Search for the cell housing the specified text and yield its [x, y] center coordinate. 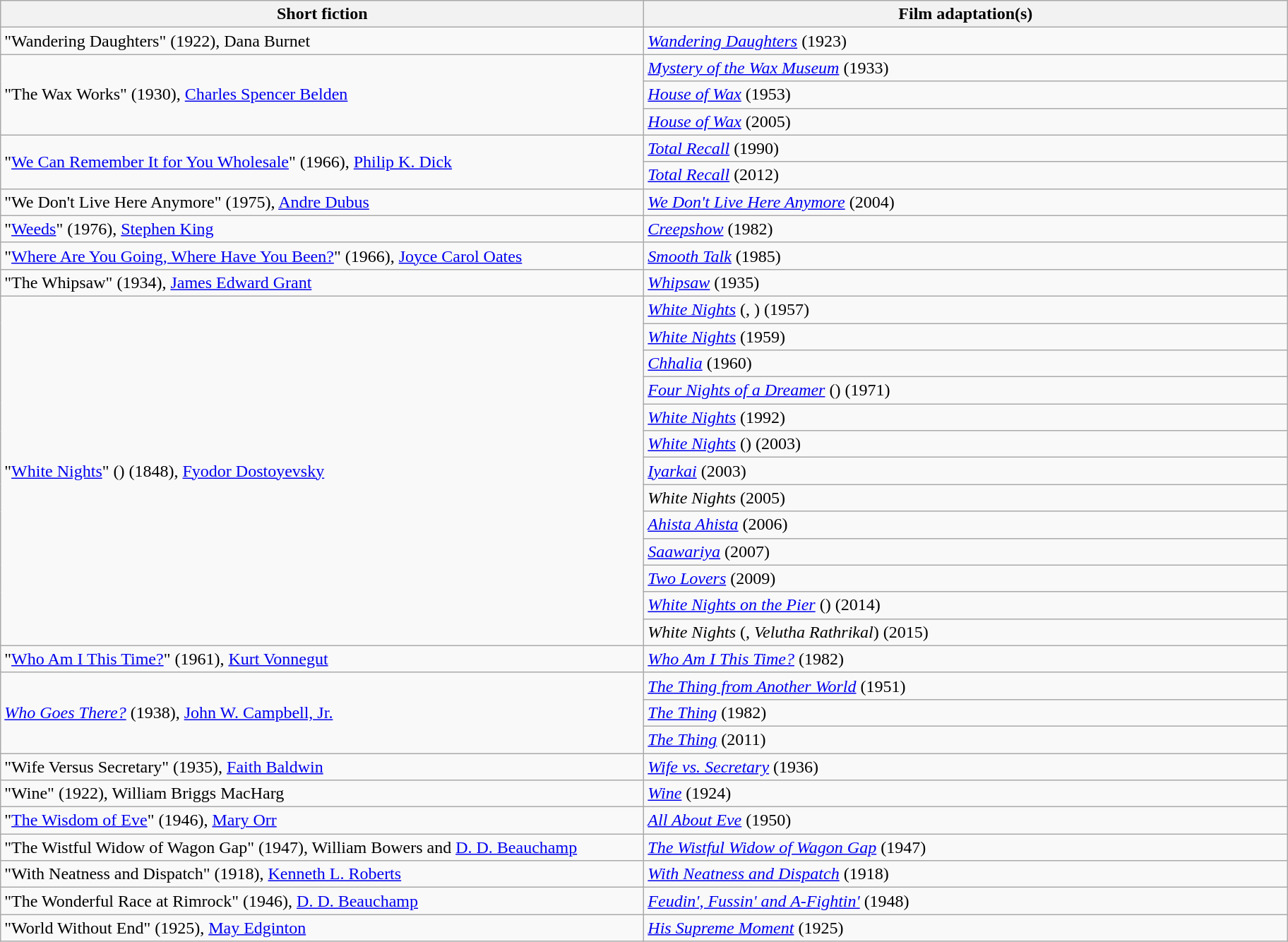
Four Nights of a Dreamer () (1971) [966, 390]
White Nights (, ) (1957) [966, 309]
Film adaptation(s) [966, 14]
House of Wax (2005) [966, 121]
Who Am I This Time? (1982) [966, 659]
"Wife Versus Secretary" (1935), Faith Baldwin [322, 766]
All About Eve (1950) [966, 821]
"The Wisdom of Eve" (1946), Mary Orr [322, 821]
Who Goes There? (1938), John W. Campbell, Jr. [322, 713]
"We Can Remember It for You Wholesale" (1966), Philip K. Dick [322, 162]
With Neatness and Dispatch (1918) [966, 874]
The Thing (1982) [966, 713]
"The Wax Works" (1930), Charles Spencer Belden [322, 95]
The Thing from Another World (1951) [966, 686]
"World Without End" (1925), May Edginton [322, 928]
White Nights on the Pier () (2014) [966, 605]
Whipsaw (1935) [966, 282]
White Nights (, Velutha Rathrikal) (2015) [966, 632]
Creepshow (1982) [966, 229]
"White Nights" () (1848), Fyodor Dostoyevsky [322, 470]
We Don't Live Here Anymore (2004) [966, 202]
The Thing (2011) [966, 739]
Mystery of the Wax Museum (1933) [966, 68]
Total Recall (2012) [966, 175]
"We Don't Live Here Anymore" (1975), Andre Dubus [322, 202]
Chhalia (1960) [966, 364]
Wife vs. Secretary (1936) [966, 766]
The Wistful Widow of Wagon Gap (1947) [966, 847]
Short fiction [322, 14]
"Wine" (1922), William Briggs MacHarg [322, 794]
White Nights (1992) [966, 417]
"Weeds" (1976), Stephen King [322, 229]
"The Wonderful Race at Rimrock" (1946), D. D. Beauchamp [322, 901]
Wandering Daughters (1923) [966, 41]
"Wandering Daughters" (1922), Dana Burnet [322, 41]
"Who Am I This Time?" (1961), Kurt Vonnegut [322, 659]
Total Recall (1990) [966, 148]
Wine (1924) [966, 794]
Two Lovers (2009) [966, 578]
"The Wistful Widow of Wagon Gap" (1947), William Bowers and D. D. Beauchamp [322, 847]
"The Whipsaw" (1934), James Edward Grant [322, 282]
His Supreme Moment (1925) [966, 928]
Smooth Talk (1985) [966, 256]
Iyarkai (2003) [966, 471]
Ahista Ahista (2006) [966, 525]
"With Neatness and Dispatch" (1918), Kenneth L. Roberts [322, 874]
"Where Are You Going, Where Have You Been?" (1966), Joyce Carol Oates [322, 256]
White Nights () (2003) [966, 444]
Saawariya (2007) [966, 552]
Feudin', Fussin' and A-Fightin' (1948) [966, 901]
House of Wax (1953) [966, 95]
White Nights (2005) [966, 498]
White Nights (1959) [966, 337]
